Provide the (x, y) coordinate of the cell's center where the given text is located.  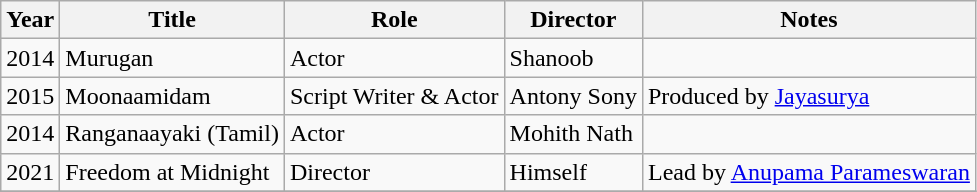
Lead by Anupama Parameswaran (808, 172)
Murugan (172, 58)
Freedom at Midnight (172, 172)
Shanoob (573, 58)
Year (30, 20)
Title (172, 20)
Mohith Nath (573, 134)
Antony Sony (573, 96)
2021 (30, 172)
Script Writer & Actor (394, 96)
Moonaamidam (172, 96)
Role (394, 20)
Notes (808, 20)
Himself (573, 172)
Produced by Jayasurya (808, 96)
Ranganaayaki (Tamil) (172, 134)
2015 (30, 96)
